Output the [x, y] coordinate of the center of the cell containing the given text.  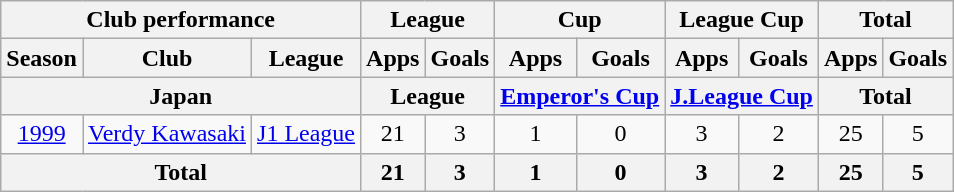
J.League Cup [742, 96]
Club performance [181, 20]
J1 League [306, 134]
1999 [42, 134]
Emperor's Cup [580, 96]
League Cup [742, 20]
Season [42, 58]
Club [166, 58]
Japan [181, 96]
Verdy Kawasaki [166, 134]
Cup [580, 20]
